Pinpoint the cell where the given text exists, returning its [x, y] midpoint coordinate. 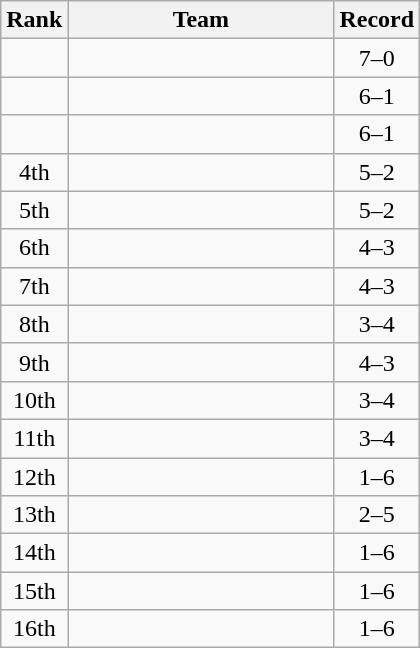
8th [34, 324]
10th [34, 400]
12th [34, 477]
4th [34, 172]
7th [34, 286]
7–0 [377, 58]
Record [377, 20]
9th [34, 362]
6th [34, 248]
2–5 [377, 515]
5th [34, 210]
Team [201, 20]
14th [34, 553]
Rank [34, 20]
13th [34, 515]
16th [34, 629]
11th [34, 438]
15th [34, 591]
